For the text-containing cell, return its midpoint in (X, Y) coordinate format. 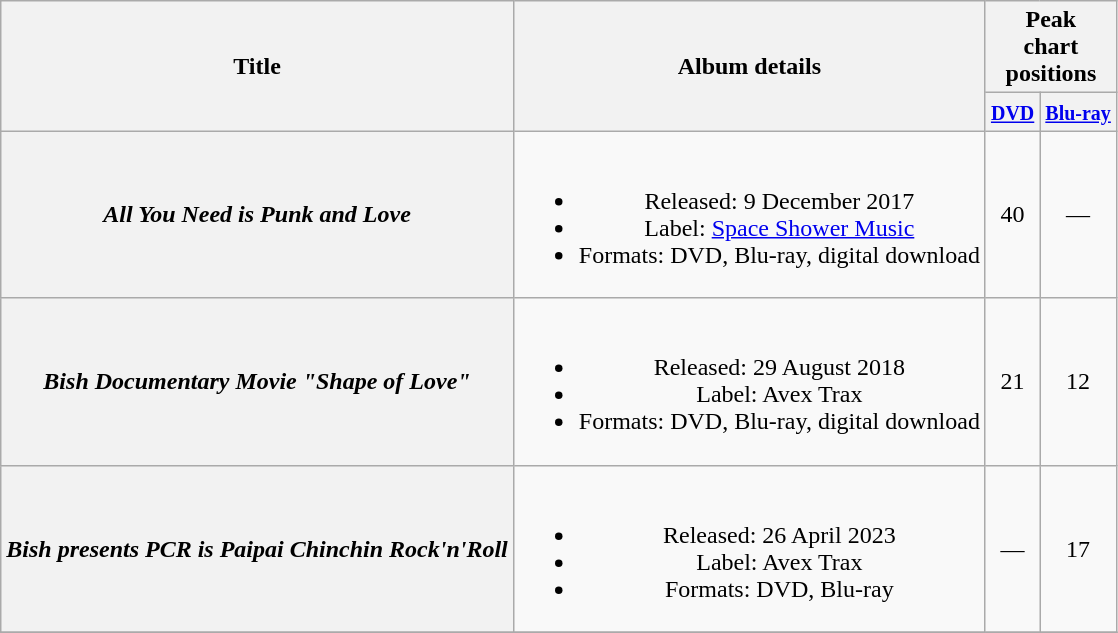
Released: 29 August 2018Label: Avex TraxFormats: DVD, Blu-ray, digital download (749, 382)
Peak chart positions (1050, 47)
21 (1012, 382)
17 (1078, 548)
Title (258, 66)
12 (1078, 382)
Bish Documentary Movie "Shape of Love" (258, 382)
Blu-ray (1078, 112)
All You Need is Punk and Love (258, 214)
Released: 9 December 2017Label: Space Shower MusicFormats: DVD, Blu-ray, digital download (749, 214)
DVD (1012, 112)
Album details (749, 66)
Bish presents PCR is Paipai Chinchin Rock'n'Roll (258, 548)
40 (1012, 214)
Released: 26 April 2023Label: Avex TraxFormats: DVD, Blu-ray (749, 548)
